Detect which cell encompasses the target text, then output its [X, Y] center coordinate. 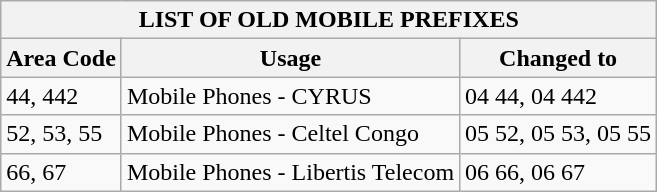
Usage [290, 58]
44, 442 [62, 96]
66, 67 [62, 172]
05 52, 05 53, 05 55 [558, 134]
LIST OF OLD MOBILE PREFIXES [329, 20]
Area Code [62, 58]
Mobile Phones - Celtel Congo [290, 134]
52, 53, 55 [62, 134]
06 66, 06 67 [558, 172]
Mobile Phones - Libertis Telecom [290, 172]
04 44, 04 442 [558, 96]
Changed to [558, 58]
Mobile Phones - CYRUS [290, 96]
